Locate the cell with the specified text and output its [x, y] center coordinate. 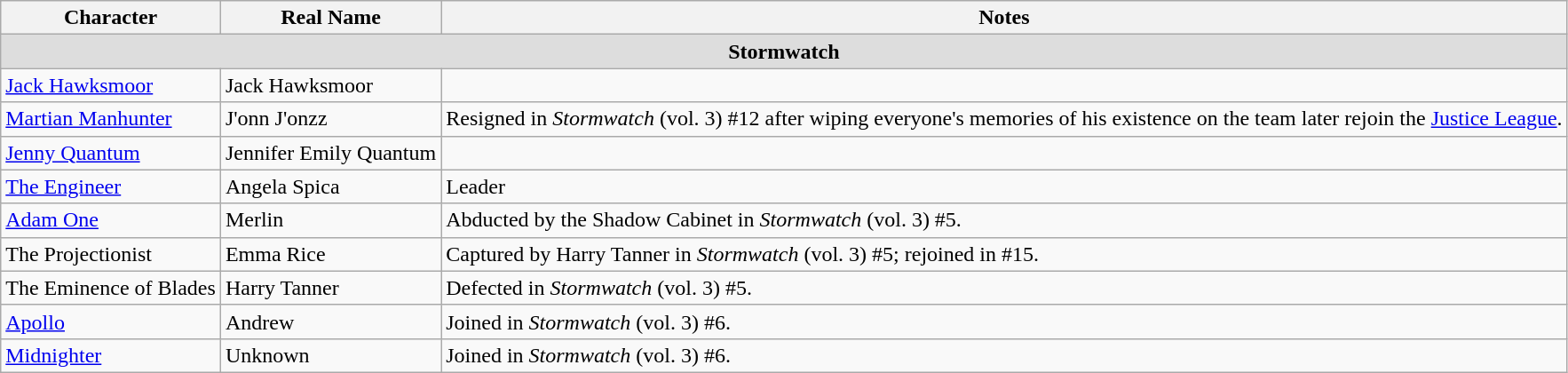
J'onn J'onzz [330, 119]
Midnighter [111, 355]
Resigned in Stormwatch (vol. 3) #12 after wiping everyone's memories of his existence on the team later rejoin the Justice League. [1004, 119]
The Eminence of Blades [111, 288]
The Engineer [111, 186]
Angela Spica [330, 186]
Abducted by the Shadow Cabinet in Stormwatch (vol. 3) #5. [1004, 220]
Unknown [330, 355]
Martian Manhunter [111, 119]
Apollo [111, 321]
Adam One [111, 220]
Harry Tanner [330, 288]
Defected in Stormwatch (vol. 3) #5. [1004, 288]
Andrew [330, 321]
Stormwatch [784, 52]
The Projectionist [111, 254]
Leader [1004, 186]
Real Name [330, 18]
Character [111, 18]
Merlin [330, 220]
Jennifer Emily Quantum [330, 153]
Captured by Harry Tanner in Stormwatch (vol. 3) #5; rejoined in #15. [1004, 254]
Emma Rice [330, 254]
Notes [1004, 18]
Jenny Quantum [111, 153]
